Return the [X, Y] coordinate for the center point of the cell that contains the specified text.  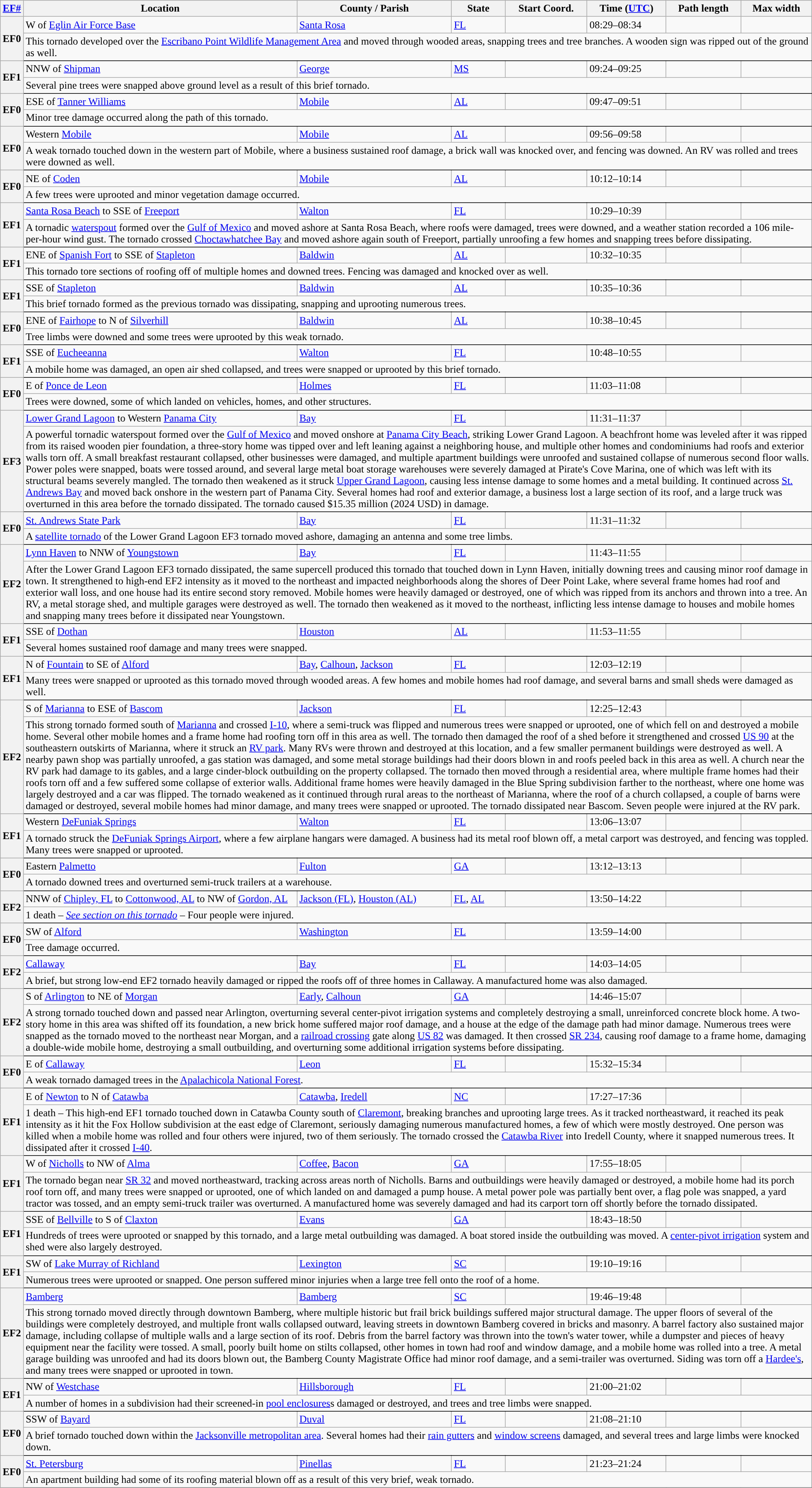
S of Arlington to NE of Morgan [160, 997]
12:25–12:43 [627, 708]
FL, AL [478, 899]
13:59–14:00 [627, 931]
21:23–21:24 [627, 1464]
W of Nicholls to NW of Alma [160, 1164]
10:29–10:39 [627, 211]
Several pine trees were snapped above ground level as a result of this brief tornado. [417, 85]
A brief, but strong low-end EF2 tornado heavily damaged or ripped the roofs off of three homes in Callaway. A manufactured home was also damaged. [417, 980]
NC [478, 1097]
Numerous trees were uprooted or snapped. One person suffered minor injuries when a large tree fell onto the roof of a home. [417, 1280]
Santa Rosa Beach to SSE of Freeport [160, 211]
A weak tornado damaged trees in the Apalachicola National Forest. [417, 1080]
11:53–11:55 [627, 632]
Western DeFuniak Springs [160, 822]
Leon [374, 1064]
12:03–12:19 [627, 664]
Lower Grand Lagoon to Western Panama City [160, 418]
14:03–14:05 [627, 964]
11:43–11:55 [627, 553]
08:29–08:34 [627, 25]
Lynn Haven to NNW of Youngstown [160, 553]
Catawba, Iredell [374, 1097]
10:32–10:35 [627, 255]
NW of Westchase [160, 1386]
A mobile home was damaged, an open air shed collapsed, and trees were snapped or uprooted by this brief tornado. [417, 369]
This brief tornado formed as the previous tornado was dissipating, snapping and uprooting numerous trees. [417, 304]
09:56–09:58 [627, 134]
19:10–19:16 [627, 1264]
Duval [374, 1419]
ENE of Fairhope to N of Silverhill [160, 320]
Coffee, Bacon [374, 1164]
Jackson (FL), Houston (AL) [374, 899]
21:00–21:02 [627, 1386]
ENE of Spanish Fort to SSE of Stapleton [160, 255]
18:43–18:50 [627, 1219]
A tornado downed trees and overturned semi-truck trailers at a warehouse. [417, 882]
10:35–10:36 [627, 288]
19:46–19:48 [627, 1296]
17:55–18:05 [627, 1164]
Lexington [374, 1264]
10:48–10:55 [627, 353]
Bay, Calhoun, Jackson [374, 664]
15:32–15:34 [627, 1064]
Jackson [374, 708]
N of Fountain to SE of Alford [160, 664]
Early, Calhoun [374, 997]
Pinellas [374, 1464]
Several homes sustained roof damage and many trees were snapped. [417, 648]
Washington [374, 931]
E of Newton to N of Catawba [160, 1097]
Start Coord. [546, 9]
11:03–11:08 [627, 385]
ESE of Tanner Williams [160, 102]
SSE of Bellville to S of Claxton [160, 1219]
Holmes [374, 385]
County / Parish [374, 9]
NNW of Chipley, FL to Cottonwood, AL to NW of Gordon, AL [160, 899]
10:38–10:45 [627, 320]
A few trees were uprooted and minor vegetation damage occurred. [417, 194]
Eastern Palmetto [160, 866]
E of Ponce de Leon [160, 385]
George [374, 69]
Minor tree damage occurred along the path of this tornado. [417, 118]
09:24–09:25 [627, 69]
SW of Lake Murray of Richland [160, 1264]
17:27–17:36 [627, 1097]
An apartment building had some of its roofing material blown off as a result of this very brief, weak tornado. [417, 1480]
Western Mobile [160, 134]
This tornado tore sections of roofing off of multiple homes and downed trees. Fencing was damaged and knocked over as well. [417, 272]
13:50–14:22 [627, 899]
Max width [776, 9]
1 death – See section on this tornado – Four people were injured. [417, 915]
State [478, 9]
Houston [374, 632]
St. Petersburg [160, 1464]
Evans [374, 1219]
SSE of Eucheeanna [160, 353]
NE of Coden [160, 178]
EF3 [12, 461]
Hillsborough [374, 1386]
A satellite tornado of the Lower Grand Lagoon EF3 tornado moved ashore, damaging an antenna and some tree limbs. [417, 536]
Tree limbs were downed and some trees were uprooted by this weak tornado. [417, 337]
Time (UTC) [627, 9]
13:12–13:13 [627, 866]
Path length [703, 9]
NNW of Shipman [160, 69]
Callaway [160, 964]
S of Marianna to ESE of Bascom [160, 708]
Fulton [374, 866]
11:31–11:37 [627, 418]
Santa Rosa [374, 25]
14:46–15:07 [627, 997]
Tree damage occurred. [417, 947]
09:47–09:51 [627, 102]
11:31–11:32 [627, 520]
W of Eglin Air Force Base [160, 25]
St. Andrews State Park [160, 520]
E of Callaway [160, 1064]
SSW of Bayard [160, 1419]
13:06–13:07 [627, 822]
10:12–10:14 [627, 178]
Location [160, 9]
SSE of Dothan [160, 632]
Trees were downed, some of which landed on vehicles, homes, and other structures. [417, 402]
EF# [12, 9]
SW of Alford [160, 931]
21:08–21:10 [627, 1419]
SSE of Stapleton [160, 288]
A number of homes in a subdivision had their screened-in pool enclosuress damaged or destroyed, and trees and tree limbs were snapped. [417, 1403]
MS [478, 69]
